Scan for the cell matching the given text and deliver its [x, y] coordinate at center. 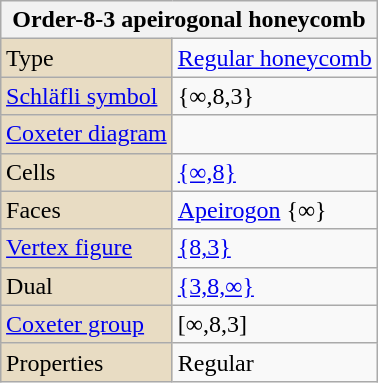
{∞,8,3} [274, 96]
Cells [87, 172]
Coxeter diagram [87, 134]
Vertex figure [87, 248]
Regular honeycomb [274, 58]
Faces [87, 210]
{8,3} [274, 248]
Properties [87, 362]
{3,8,∞} [274, 286]
Schläfli symbol [87, 96]
Type [87, 58]
Coxeter group [87, 324]
Apeirogon {∞} [274, 210]
Regular [274, 362]
Order-8-3 apeirogonal honeycomb [190, 20]
[∞,8,3] [274, 324]
Dual [87, 286]
{∞,8} [274, 172]
